From the cell containing the given text, extract its center point as (x, y) coordinate. 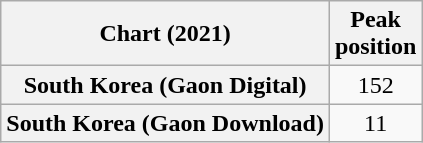
152 (375, 85)
South Korea (Gaon Download) (166, 123)
Peakposition (375, 34)
11 (375, 123)
South Korea (Gaon Digital) (166, 85)
Chart (2021) (166, 34)
